Pinpoint the cell where the given text exists, returning its (x, y) midpoint coordinate. 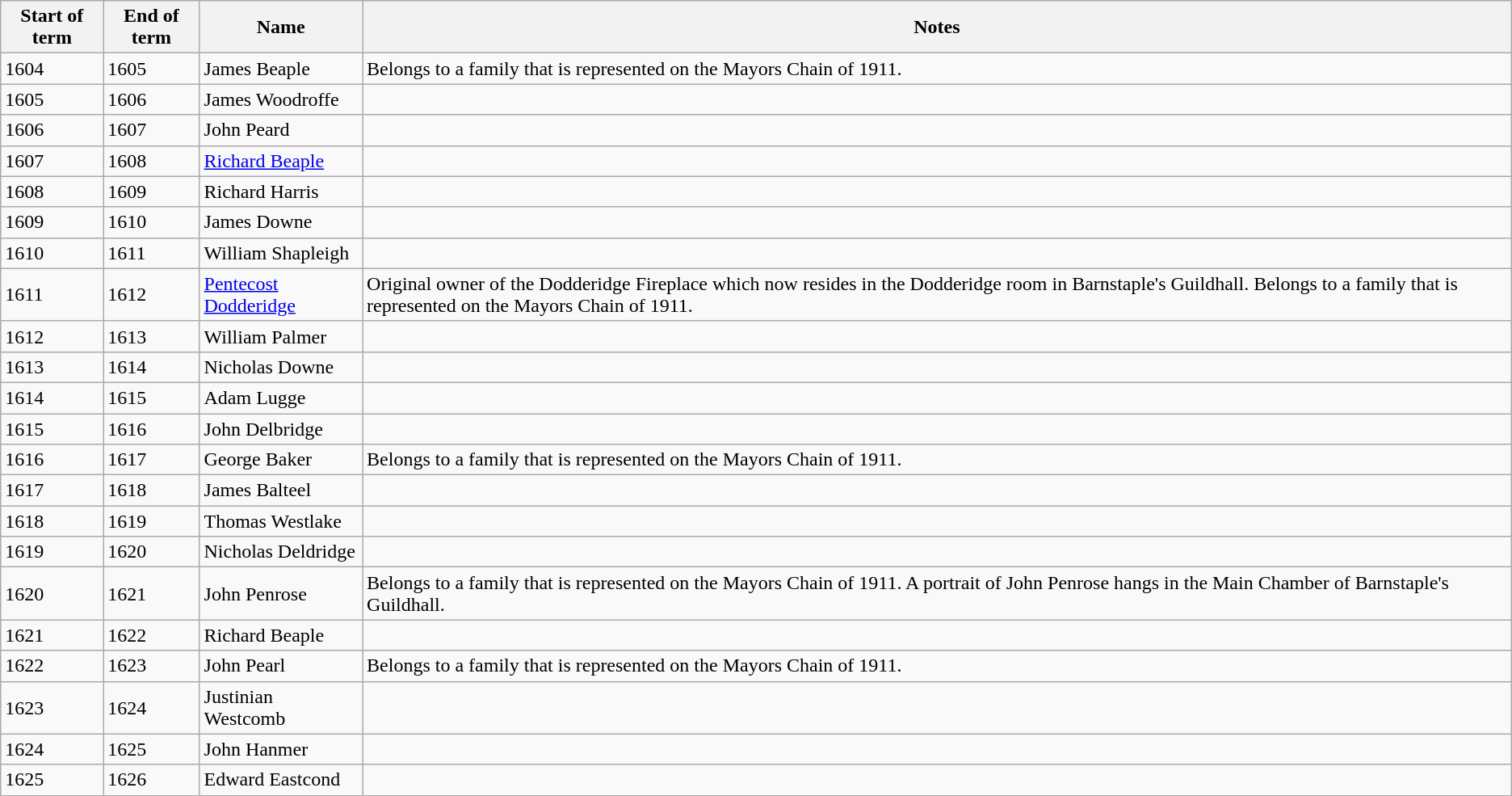
Start of term (52, 27)
William Palmer (281, 336)
Thomas Westlake (281, 521)
Nicholas Deldridge (281, 552)
John Peard (281, 130)
Notes (937, 27)
Nicholas Downe (281, 367)
John Penrose (281, 593)
Justinian Westcomb (281, 708)
Name (281, 27)
Adam Lugge (281, 398)
James Balteel (281, 491)
End of term (152, 27)
John Delbridge (281, 429)
Belongs to a family that is represented on the Mayors Chain of 1911. A portrait of John Penrose hangs in the Main Chamber of Barnstaple's Guildhall. (937, 593)
William Shapleigh (281, 253)
Pentecost Dodderidge (281, 294)
George Baker (281, 460)
John Pearl (281, 666)
John Hanmer (281, 749)
James Downe (281, 222)
James Woodroffe (281, 99)
Edward Eastcond (281, 780)
Richard Harris (281, 192)
1626 (152, 780)
James Beaple (281, 69)
1604 (52, 69)
